Return [X, Y] of the center of cell containing provided text 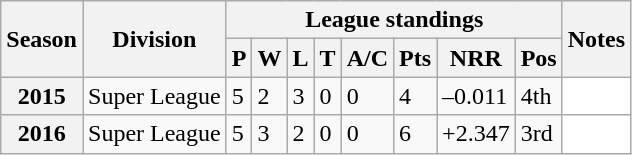
W [270, 58]
Division [154, 39]
4th [538, 96]
Notes [596, 39]
Pts [416, 58]
4 [416, 96]
NRR [476, 58]
P [239, 58]
6 [416, 134]
3rd [538, 134]
T [328, 58]
A/C [367, 58]
L [300, 58]
Pos [538, 58]
+2.347 [476, 134]
Season [42, 39]
2016 [42, 134]
–0.011 [476, 96]
2015 [42, 96]
League standings [394, 20]
